Identify which cell holds the provided text, then report its (X, Y) central coordinate. 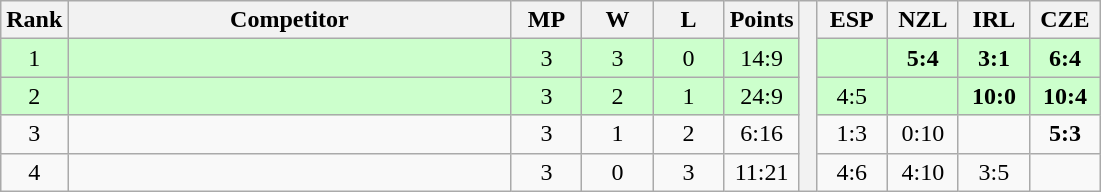
ESP (852, 20)
0:10 (922, 134)
3:5 (994, 172)
Competitor (290, 20)
Points (762, 20)
IRL (994, 20)
5:3 (1064, 134)
6:4 (1064, 58)
5:4 (922, 58)
10:4 (1064, 96)
1:3 (852, 134)
CZE (1064, 20)
6:16 (762, 134)
W (618, 20)
MP (546, 20)
Rank (34, 20)
3:1 (994, 58)
11:21 (762, 172)
4:6 (852, 172)
10:0 (994, 96)
NZL (922, 20)
24:9 (762, 96)
L (688, 20)
4:10 (922, 172)
4:5 (852, 96)
14:9 (762, 58)
4 (34, 172)
